From the cell containing the given text, extract its center point as [x, y] coordinate. 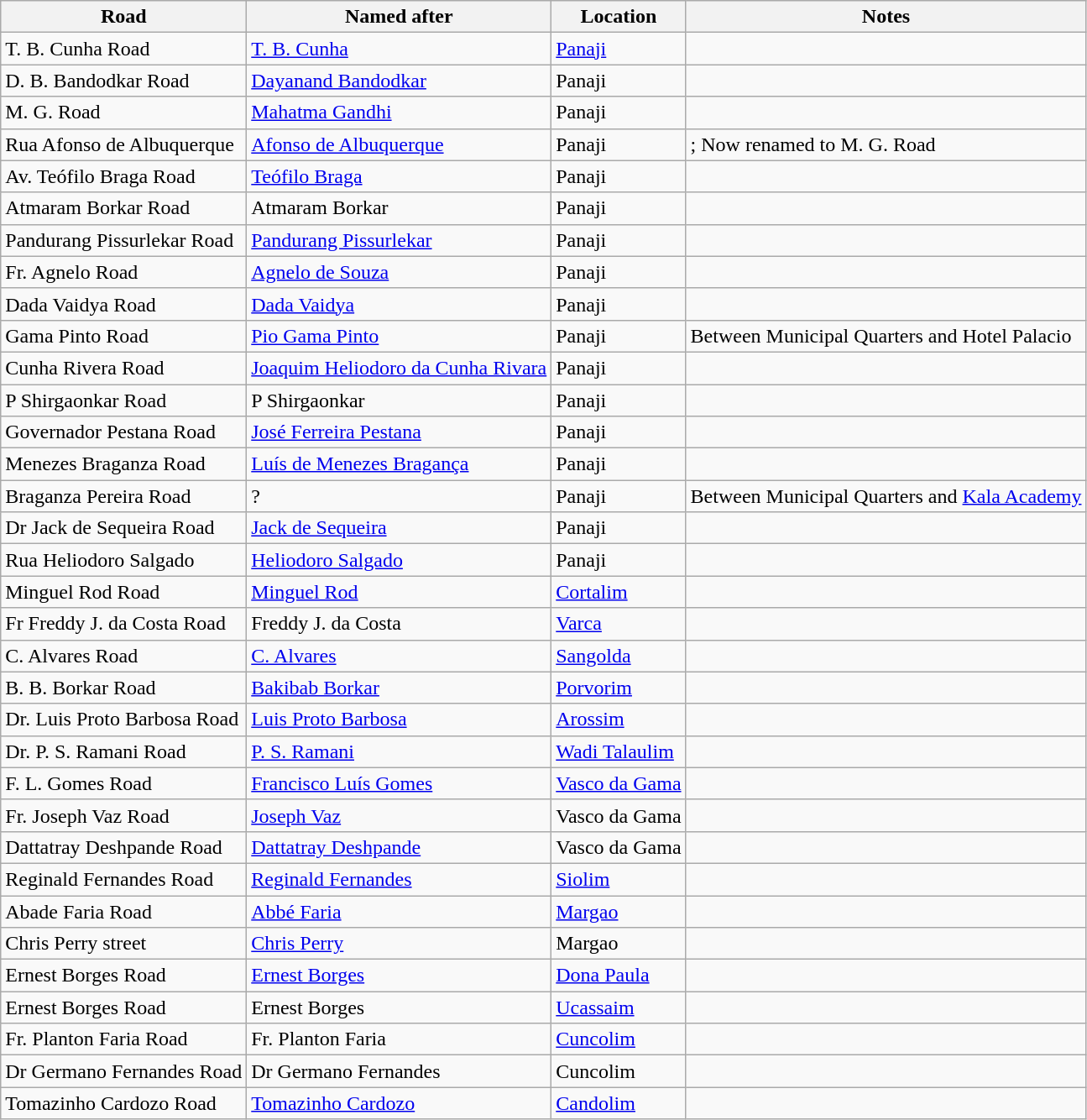
Siolim [619, 879]
Tomazinho Cardozo Road [124, 1103]
Luís de Menezes Bragança [400, 464]
Fr. Agnelo Road [124, 272]
Reginald Fernandes [400, 879]
P Shirgaonkar [400, 400]
Dr Germano Fernandes [400, 1071]
Porvorim [619, 688]
F. L. Gomes Road [124, 783]
Fr. Planton Faria [400, 1039]
Abade Faria Road [124, 911]
Rua Afonso de Albuquerque [124, 144]
Dattatray Deshpande Road [124, 847]
Pandurang Pissurlekar [400, 240]
Gama Pinto Road [124, 336]
Road [124, 17]
Tomazinho Cardozo [400, 1103]
José Ferreira Pestana [400, 432]
Named after [400, 17]
Dayanand Bandodkar [400, 81]
Between Municipal Quarters and Hotel Palacio [886, 336]
Fr. Planton Faria Road [124, 1039]
T. B. Cunha Road [124, 49]
Menezes Braganza Road [124, 464]
Candolim [619, 1103]
Dada Vaidya [400, 304]
Dr. P. S. Ramani Road [124, 751]
Minguel Rod Road [124, 592]
Ucassaim [619, 1007]
Governador Pestana Road [124, 432]
Luis Proto Barbosa [400, 720]
Agnelo de Souza [400, 272]
Cortalim [619, 592]
Francisco Luís Gomes [400, 783]
Mahatma Gandhi [400, 113]
T. B. Cunha [400, 49]
Afonso de Albuquerque [400, 144]
; Now renamed to M. G. Road [886, 144]
C. Alvares [400, 656]
Minguel Rod [400, 592]
Notes [886, 17]
Joseph Vaz [400, 815]
Dr Germano Fernandes Road [124, 1071]
Wadi Talaulim [619, 751]
Atmaram Borkar Road [124, 208]
C. Alvares Road [124, 656]
Reginald Fernandes Road [124, 879]
Between Municipal Quarters and Kala Academy [886, 496]
Fr. Joseph Vaz Road [124, 815]
Dada Vaidya Road [124, 304]
Joaquim Heliodoro da Cunha Rivara [400, 368]
Dattatray Deshpande [400, 847]
Abbé Faria [400, 911]
Av. Teófilo Braga Road [124, 176]
Sangolda [619, 656]
Location [619, 17]
? [400, 496]
Braganza Pereira Road [124, 496]
Pandurang Pissurlekar Road [124, 240]
B. B. Borkar Road [124, 688]
P. S. Ramani [400, 751]
Rua Heliodoro Salgado [124, 560]
Bakibab Borkar [400, 688]
Heliodoro Salgado [400, 560]
Jack de Sequeira [400, 528]
Freddy J. da Costa [400, 624]
Varca [619, 624]
Dr Jack de Sequeira Road [124, 528]
Pio Gama Pinto [400, 336]
Dona Paula [619, 976]
Fr Freddy J. da Costa Road [124, 624]
Dr. Luis Proto Barbosa Road [124, 720]
Chris Perry street [124, 944]
Cunha Rivera Road [124, 368]
D. B. Bandodkar Road [124, 81]
Atmaram Borkar [400, 208]
P Shirgaonkar Road [124, 400]
Chris Perry [400, 944]
Arossim [619, 720]
M. G. Road [124, 113]
Teófilo Braga [400, 176]
